Identify which cell holds the provided text, then report its [X, Y] central coordinate. 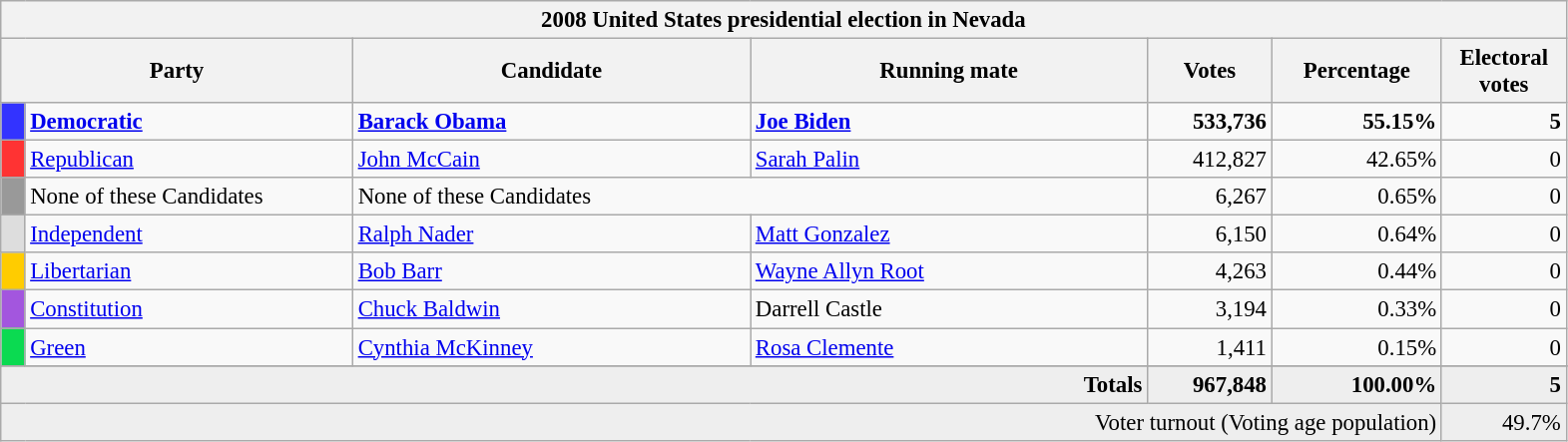
Electoral votes [1503, 72]
533,736 [1210, 122]
Candidate [551, 72]
6,267 [1210, 197]
Percentage [1356, 72]
4,263 [1210, 272]
Voter turnout (Voting age population) [722, 422]
0.64% [1356, 234]
412,827 [1210, 160]
Matt Gonzalez [949, 234]
0.44% [1356, 272]
6,150 [1210, 234]
Rosa Clemente [949, 347]
100.00% [1356, 384]
967,848 [1210, 384]
1,411 [1210, 347]
Republican [189, 160]
0.65% [1356, 197]
2008 United States presidential election in Nevada [784, 20]
0.15% [1356, 347]
Green [189, 347]
Votes [1210, 72]
42.65% [1356, 160]
Joe Biden [949, 122]
Running mate [949, 72]
Chuck Baldwin [551, 309]
3,194 [1210, 309]
49.7% [1503, 422]
Ralph Nader [551, 234]
John McCain [551, 160]
Bob Barr [551, 272]
Cynthia McKinney [551, 347]
0.33% [1356, 309]
55.15% [1356, 122]
Libertarian [189, 272]
Constitution [189, 309]
Democratic [189, 122]
Barack Obama [551, 122]
Darrell Castle [949, 309]
Sarah Palin [949, 160]
Totals [575, 384]
Independent [189, 234]
Party [178, 72]
Wayne Allyn Root [949, 272]
